Return the [X, Y] coordinate for the center point of the cell that contains the specified text.  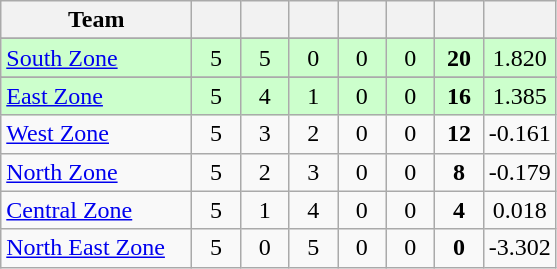
-3.302 [520, 248]
West Zone [96, 134]
East Zone [96, 96]
Central Zone [96, 210]
1.385 [520, 96]
North East Zone [96, 248]
12 [460, 134]
Team [96, 20]
0.018 [520, 210]
-0.179 [520, 172]
16 [460, 96]
8 [460, 172]
20 [460, 58]
1.820 [520, 58]
-0.161 [520, 134]
South Zone [96, 58]
North Zone [96, 172]
